Provide the [x, y] coordinate of the cell's center where the given text is located.  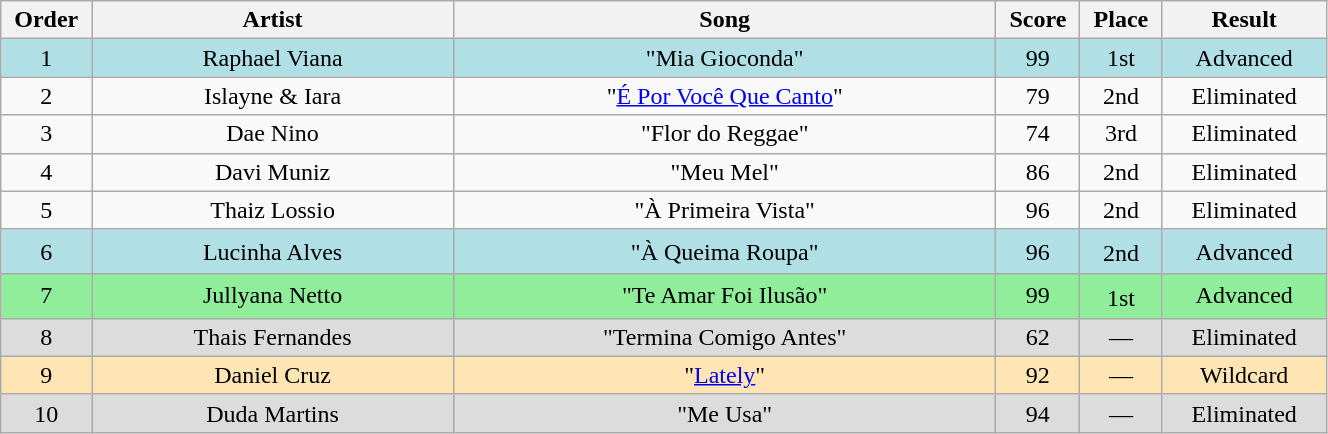
"Meu Mel" [724, 172]
"À Queima Roupa" [724, 252]
8 [46, 337]
3 [46, 134]
Islayne & Iara [273, 96]
Raphael Viana [273, 58]
Song [724, 20]
Wildcard [1244, 375]
7 [46, 296]
9 [46, 375]
Davi Muniz [273, 172]
"Flor do Reggae" [724, 134]
3rd [1121, 134]
"É Por Você Que Canto" [724, 96]
Thais Fernandes [273, 337]
92 [1038, 375]
Score [1038, 20]
Duda Martins [273, 413]
Thaiz Lossio [273, 210]
"Me Usa" [724, 413]
6 [46, 252]
"Mia Gioconda" [724, 58]
86 [1038, 172]
Jullyana Netto [273, 296]
"Termina Comigo Antes" [724, 337]
Daniel Cruz [273, 375]
Result [1244, 20]
74 [1038, 134]
4 [46, 172]
Place [1121, 20]
79 [1038, 96]
"À Primeira Vista" [724, 210]
Lucinha Alves [273, 252]
62 [1038, 337]
1 [46, 58]
Artist [273, 20]
Order [46, 20]
10 [46, 413]
5 [46, 210]
94 [1038, 413]
Dae Nino [273, 134]
"Te Amar Foi Ilusão" [724, 296]
"Lately" [724, 375]
2 [46, 96]
